Find where the given text appears and provide that cell's center as [X, Y] coordinate. 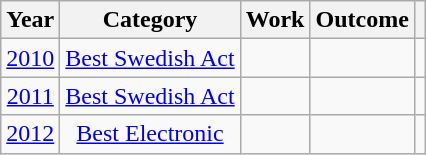
2012 [30, 134]
2010 [30, 58]
Category [150, 20]
Best Electronic [150, 134]
Work [275, 20]
Year [30, 20]
Outcome [362, 20]
2011 [30, 96]
